Identify which cell holds the provided text, then report its (x, y) central coordinate. 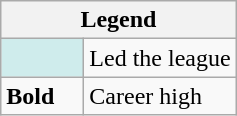
Led the league (160, 58)
Bold (42, 96)
Legend (118, 20)
Career high (160, 96)
